Return (x, y) of the center of cell containing provided text 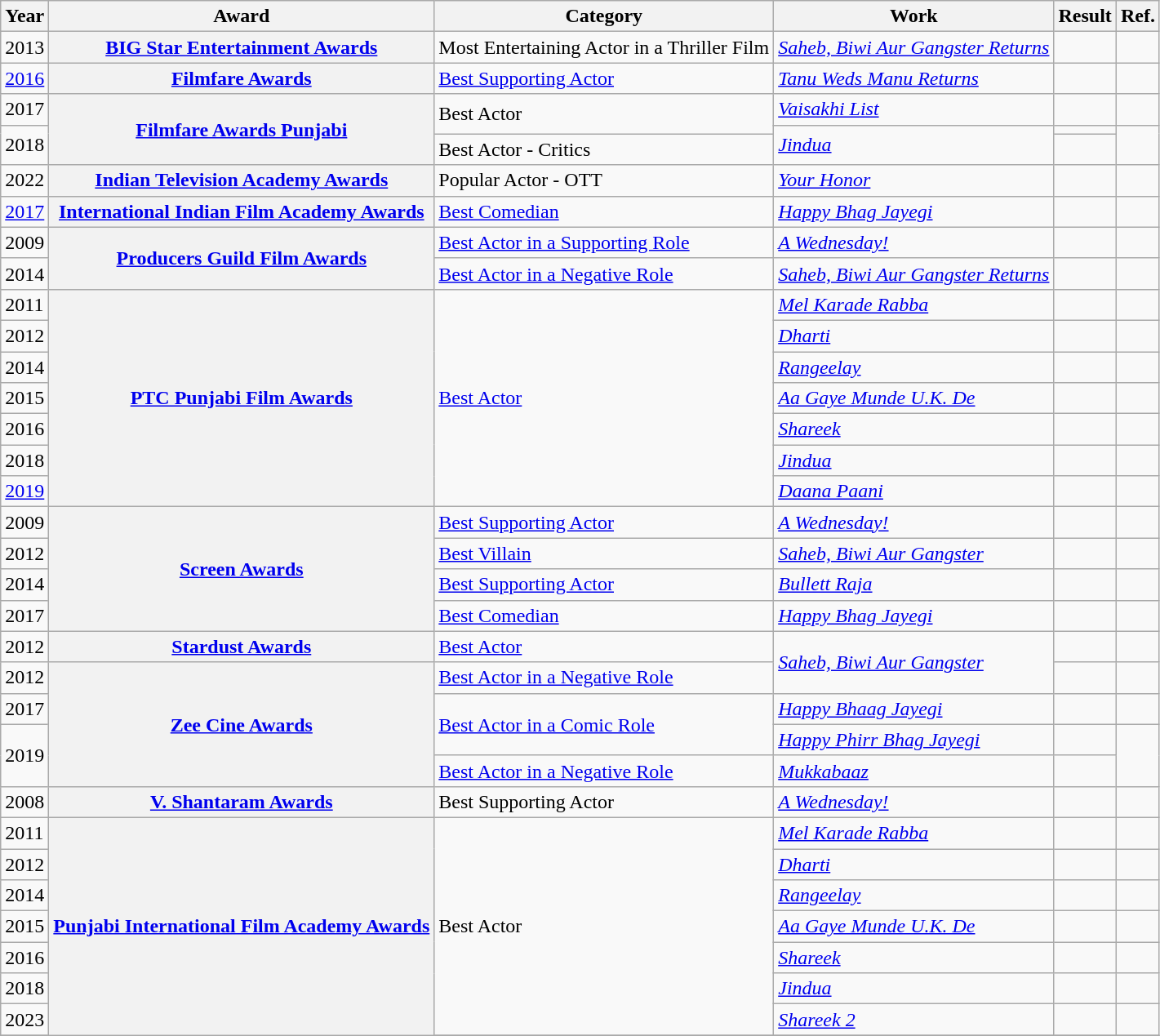
PTC Punjabi Film Awards (242, 398)
Producers Guild Film Awards (242, 258)
2013 (24, 47)
Screen Awards (242, 569)
Filmfare Awards (242, 78)
Most Entertaining Actor in a Thriller Film (604, 47)
Indian Television Academy Awards (242, 180)
Bullett Raja (914, 585)
Popular Actor - OTT (604, 180)
Vaisakhi List (914, 109)
Mukkabaaz (914, 771)
Ref. (1138, 16)
Award (242, 16)
V. Shantaram Awards (242, 802)
Stardust Awards (242, 647)
Best Actor in a Comic Role (604, 724)
Zee Cine Awards (242, 724)
Best Actor in a Supporting Role (604, 242)
Daana Paani (914, 491)
Category (604, 16)
Punjabi International Film Academy Awards (242, 926)
Best Villain (604, 554)
Filmfare Awards Punjabi (242, 129)
Tanu Weds Manu Returns (914, 78)
International Indian Film Academy Awards (242, 211)
2022 (24, 180)
Happy Bhaag Jayegi (914, 709)
Year (24, 16)
BIG Star Entertainment Awards (242, 47)
Happy Phirr Bhag Jayegi (914, 740)
Your Honor (914, 180)
2023 (24, 1020)
Best Actor - Critics (604, 149)
Shareek 2 (914, 1020)
Work (914, 16)
2008 (24, 802)
Result (1085, 16)
